Capture the cell that displays the provided text and extract its [x, y] central coordinate. 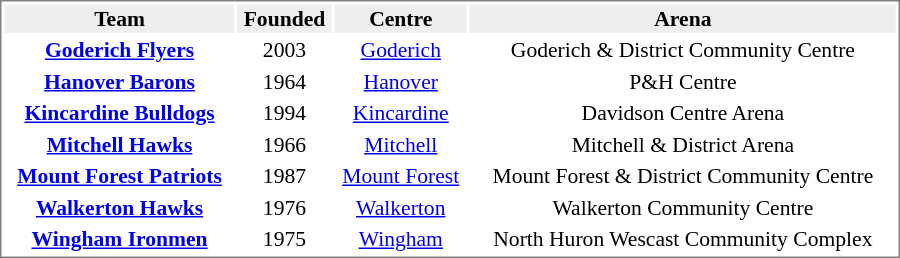
2003 [285, 50]
Mount Forest Patriots [119, 176]
Goderich Flyers [119, 50]
Walkerton Hawks [119, 208]
Wingham [400, 239]
Mitchell [400, 144]
Kincardine [400, 113]
Founded [285, 18]
Goderich & District Community Centre [682, 50]
Arena [682, 18]
1964 [285, 82]
Kincardine Bulldogs [119, 113]
P&H Centre [682, 82]
Team [119, 18]
Hanover [400, 82]
Hanover Barons [119, 82]
Mitchell & District Arena [682, 144]
Wingham Ironmen [119, 239]
Mount Forest [400, 176]
1975 [285, 239]
1976 [285, 208]
Walkerton Community Centre [682, 208]
1966 [285, 144]
Centre [400, 18]
1994 [285, 113]
North Huron Wescast Community Complex [682, 239]
Mitchell Hawks [119, 144]
Davidson Centre Arena [682, 113]
Goderich [400, 50]
Mount Forest & District Community Centre [682, 176]
1987 [285, 176]
Walkerton [400, 208]
